For the text-containing cell, return its midpoint in [X, Y] coordinate format. 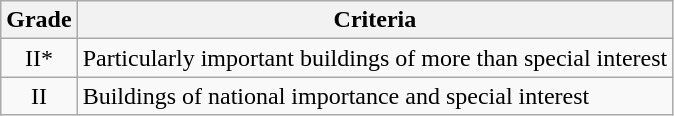
Buildings of national importance and special interest [375, 96]
II [39, 96]
Grade [39, 20]
Particularly important buildings of more than special interest [375, 58]
II* [39, 58]
Criteria [375, 20]
